For the text-containing cell, return its midpoint in [x, y] coordinate format. 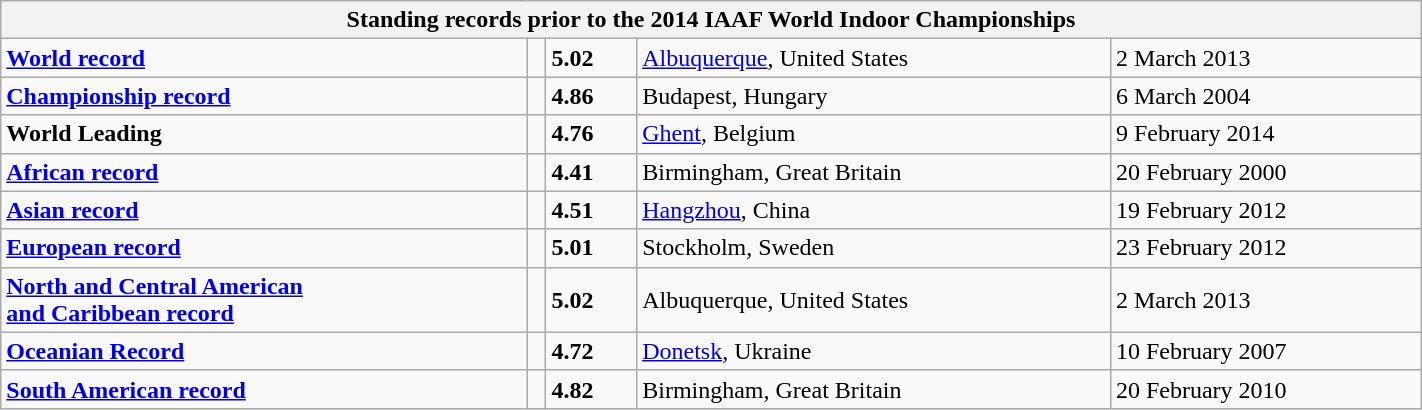
4.86 [592, 96]
Stockholm, Sweden [874, 248]
4.51 [592, 210]
4.72 [592, 351]
North and Central American and Caribbean record [264, 300]
19 February 2012 [1266, 210]
20 February 2000 [1266, 172]
African record [264, 172]
World record [264, 58]
20 February 2010 [1266, 389]
Championship record [264, 96]
Hangzhou, China [874, 210]
10 February 2007 [1266, 351]
4.41 [592, 172]
4.82 [592, 389]
Budapest, Hungary [874, 96]
4.76 [592, 134]
Donetsk, Ukraine [874, 351]
Oceanian Record [264, 351]
Ghent, Belgium [874, 134]
Standing records prior to the 2014 IAAF World Indoor Championships [711, 20]
World Leading [264, 134]
6 March 2004 [1266, 96]
5.01 [592, 248]
European record [264, 248]
South American record [264, 389]
9 February 2014 [1266, 134]
Asian record [264, 210]
23 February 2012 [1266, 248]
